Locate the cell with the specified text and output its [x, y] center coordinate. 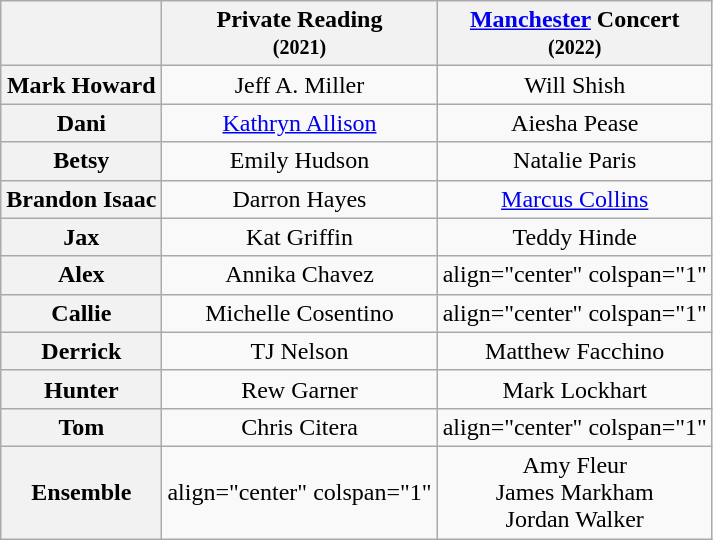
Kathryn Allison [300, 123]
Darron Hayes [300, 199]
Jax [82, 237]
Tom [82, 427]
Derrick [82, 351]
Rew Garner [300, 389]
Mark Howard [82, 85]
Kat Griffin [300, 237]
Manchester Concert (2022) [574, 34]
Natalie Paris [574, 161]
Annika Chavez [300, 275]
Alex [82, 275]
Aiesha Pease [574, 123]
Betsy [82, 161]
Private Reading (2021) [300, 34]
Mark Lockhart [574, 389]
Brandon Isaac [82, 199]
Hunter [82, 389]
Amy FleurJames MarkhamJordan Walker [574, 492]
Ensemble [82, 492]
TJ Nelson [300, 351]
Callie [82, 313]
Michelle Cosentino [300, 313]
Teddy Hinde [574, 237]
Will Shish [574, 85]
Emily Hudson [300, 161]
Chris Citera [300, 427]
Matthew Facchino [574, 351]
Dani [82, 123]
Jeff A. Miller [300, 85]
Marcus Collins [574, 199]
